Extract the (X, Y) coordinate from the center of the cell holding the provided text.  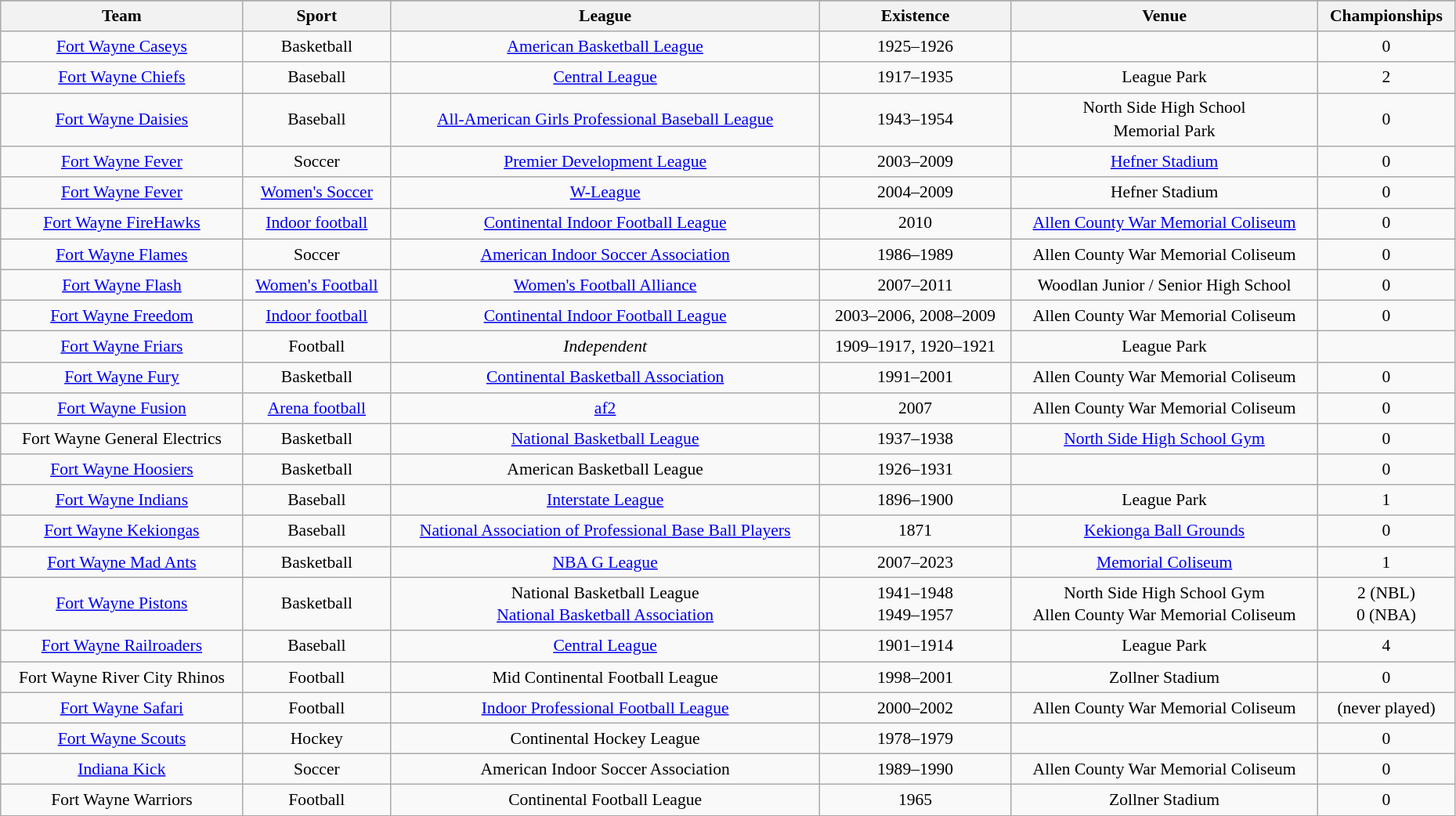
Fort Wayne Daisies (122, 120)
Continental Hockey League (605, 739)
Fort Wayne Railroaders (122, 647)
2007 (916, 409)
Kekionga Ball Grounds (1164, 531)
1986–1989 (916, 254)
National Basketball League (605, 439)
Fort Wayne Flames (122, 254)
NBA G League (605, 562)
2004–2009 (916, 193)
Arena football (316, 409)
Fort Wayne Flash (122, 285)
Fort Wayne Warriors (122, 800)
League (605, 16)
(never played) (1386, 708)
Fort Wayne River City Rhinos (122, 677)
W-League (605, 193)
Fort Wayne Kekiongas (122, 531)
1896–1900 (916, 501)
1901–1914 (916, 647)
Fort Wayne Pistons (122, 604)
Hockey (316, 739)
Fort Wayne Safari (122, 708)
Fort Wayne Fury (122, 377)
2010 (916, 224)
Continental Football League (605, 800)
Interstate League (605, 501)
Continental Basketball Association (605, 377)
Existence (916, 16)
1943–1954 (916, 120)
Women's Football Alliance (605, 285)
North Side High School Gym (1164, 439)
1926–1931 (916, 470)
Fort Wayne General Electrics (122, 439)
Fort Wayne Scouts (122, 739)
af2 (605, 409)
Memorial Coliseum (1164, 562)
1917–1935 (916, 78)
1871 (916, 531)
Fort Wayne Indians (122, 501)
Indiana Kick (122, 769)
National Association of Professional Base Ball Players (605, 531)
2003–2006, 2008–2009 (916, 316)
Fort Wayne Fusion (122, 409)
Mid Continental Football League (605, 677)
1909–1917, 1920–1921 (916, 346)
Fort Wayne Freedom (122, 316)
Fort Wayne Hoosiers (122, 470)
Women's Soccer (316, 193)
4 (1386, 647)
1989–1990 (916, 769)
1978–1979 (916, 739)
1965 (916, 800)
1941–19481949–1957 (916, 604)
Fort Wayne Caseys (122, 47)
Fort Wayne FireHawks (122, 224)
Indoor Professional Football League (605, 708)
All-American Girls Professional Baseball League (605, 120)
Woodlan Junior / Senior High School (1164, 285)
2 (1386, 78)
Fort Wayne Chiefs (122, 78)
North Side High SchoolMemorial Park (1164, 120)
1937–1938 (916, 439)
1991–2001 (916, 377)
1925–1926 (916, 47)
1998–2001 (916, 677)
2000–2002 (916, 708)
Premier Development League (605, 161)
2007–2011 (916, 285)
2007–2023 (916, 562)
2003–2009 (916, 161)
National Basketball LeagueNational Basketball Association (605, 604)
2 (NBL)0 (NBA) (1386, 604)
Championships (1386, 16)
Fort Wayne Mad Ants (122, 562)
Independent (605, 346)
Team (122, 16)
Sport (316, 16)
North Side High School GymAllen County War Memorial Coliseum (1164, 604)
Women's Football (316, 285)
Fort Wayne Friars (122, 346)
Venue (1164, 16)
